Find where the given text appears and provide that cell's center as (x, y) coordinate. 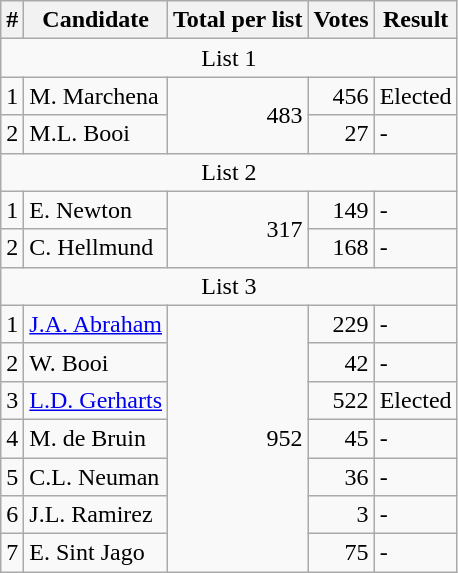
229 (341, 324)
456 (341, 96)
6 (12, 515)
483 (238, 115)
75 (341, 553)
952 (238, 438)
Total per list (238, 20)
168 (341, 248)
E. Newton (96, 210)
42 (341, 362)
List 1 (229, 58)
E. Sint Jago (96, 553)
W. Booi (96, 362)
L.D. Gerharts (96, 400)
7 (12, 553)
522 (341, 400)
45 (341, 438)
C.L. Neuman (96, 477)
Votes (341, 20)
J.L. Ramirez (96, 515)
36 (341, 477)
Candidate (96, 20)
27 (341, 134)
317 (238, 229)
Result (416, 20)
List 3 (229, 286)
M. Marchena (96, 96)
4 (12, 438)
J.A. Abraham (96, 324)
M.L. Booi (96, 134)
5 (12, 477)
149 (341, 210)
List 2 (229, 172)
C. Hellmund (96, 248)
# (12, 20)
M. de Bruin (96, 438)
